Detect which cell encompasses the target text, then output its (x, y) center coordinate. 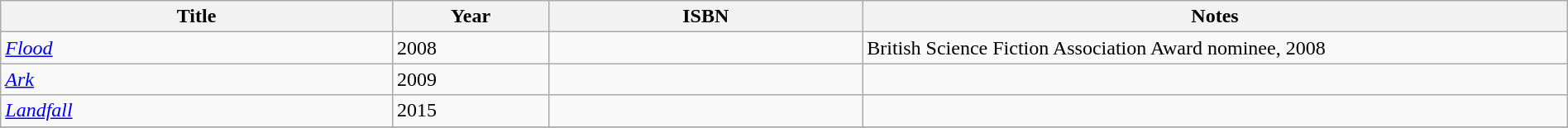
ISBN (706, 17)
British Science Fiction Association Award nominee, 2008 (1216, 48)
2009 (470, 79)
Year (470, 17)
Notes (1216, 17)
2008 (470, 48)
Ark (197, 79)
Landfall (197, 111)
Flood (197, 48)
2015 (470, 111)
Title (197, 17)
